Locate the cell with the specified text and output its (X, Y) center coordinate. 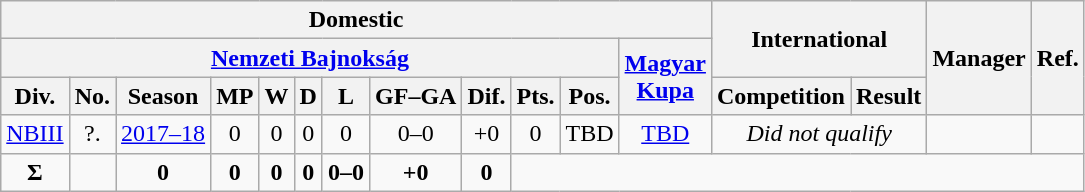
?. (92, 134)
Competition (780, 96)
Σ (35, 172)
Result (888, 96)
Pos. (590, 96)
Div. (35, 96)
L (346, 96)
Manager (979, 58)
Ref. (1058, 58)
NBIII (35, 134)
Did not qualify (818, 134)
Season (164, 96)
No. (92, 96)
Dif. (486, 96)
2017–18 (164, 134)
International (818, 39)
D (308, 96)
Domestic (356, 20)
Nemzeti Bajnokság (310, 58)
MP (235, 96)
MagyarKupa (665, 77)
Pts. (536, 96)
W (276, 96)
GF–GA (416, 96)
